Find where the given text appears and provide that cell's center as [x, y] coordinate. 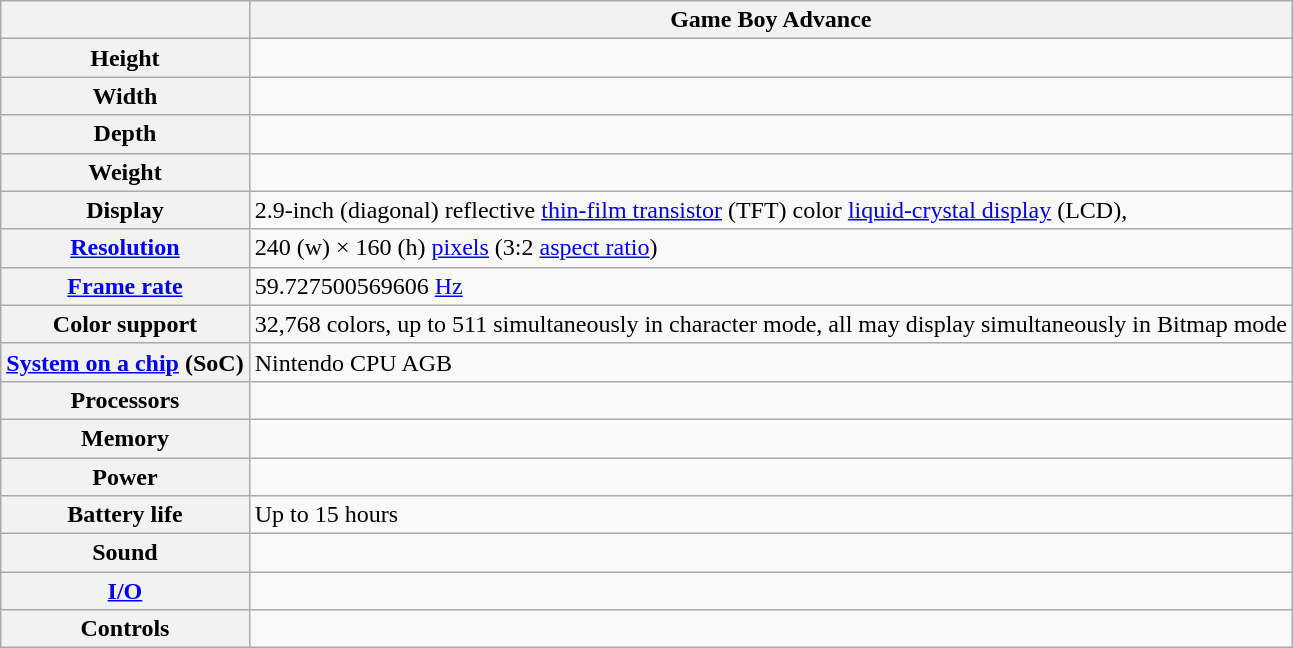
Height [125, 58]
Controls [125, 629]
59.727500569606 Hz [770, 286]
Width [125, 96]
Weight [125, 172]
Processors [125, 400]
Color support [125, 324]
System on a chip (SoC) [125, 362]
Frame rate [125, 286]
Depth [125, 134]
2.9-inch (diagonal) reflective thin-film transistor (TFT) color liquid-crystal display (LCD), [770, 210]
Battery life [125, 515]
32,768 colors, up to 511 simultaneously in character mode, all may display simultaneously in Bitmap mode [770, 324]
Up to 15 hours [770, 515]
Sound [125, 553]
Resolution [125, 248]
Power [125, 477]
Display [125, 210]
Memory [125, 438]
Game Boy Advance [770, 20]
I/O [125, 591]
Nintendo CPU AGB [770, 362]
240 (w) × 160 (h) pixels (3:2 aspect ratio) [770, 248]
